Output the [X, Y] coordinate of the center of the cell containing the given text.  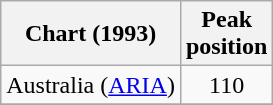
Peakposition [226, 34]
Australia (ARIA) [91, 85]
Chart (1993) [91, 34]
110 [226, 85]
